Return (X, Y) of the center of cell containing provided text 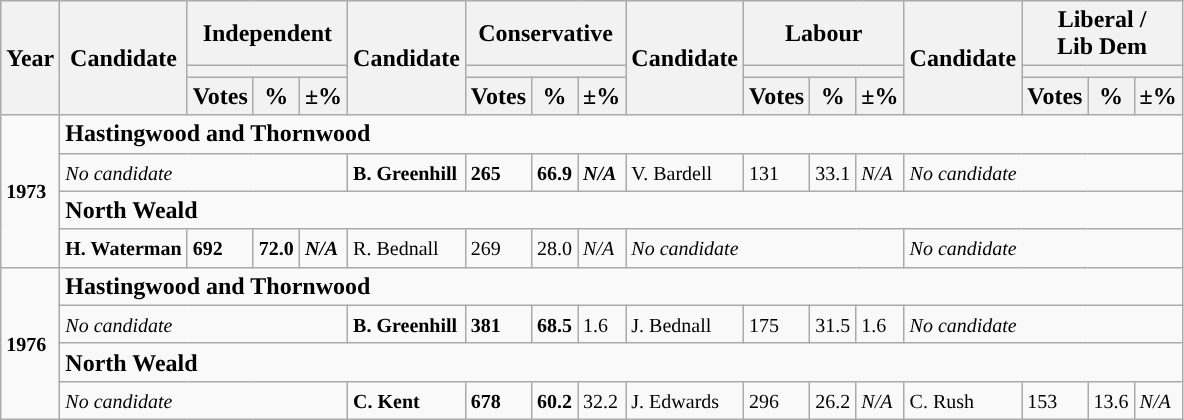
13.6 (1111, 400)
C. Kent (407, 400)
J. Edwards (685, 400)
Liberal /Lib Dem (1102, 34)
28.0 (555, 248)
60.2 (555, 400)
H. Waterman (124, 248)
678 (498, 400)
269 (498, 248)
1976 (30, 343)
296 (777, 400)
Labour (824, 34)
66.9 (555, 172)
72.0 (276, 248)
33.1 (833, 172)
Year (30, 58)
Conservative (545, 34)
C. Rush (963, 400)
175 (777, 324)
Independent (267, 34)
265 (498, 172)
V. Bardell (685, 172)
26.2 (833, 400)
32.2 (602, 400)
153 (1055, 400)
J. Bednall (685, 324)
131 (777, 172)
R. Bednall (407, 248)
1973 (30, 191)
68.5 (555, 324)
31.5 (833, 324)
692 (220, 248)
381 (498, 324)
